Pinpoint the cell where the given text exists, returning its [X, Y] midpoint coordinate. 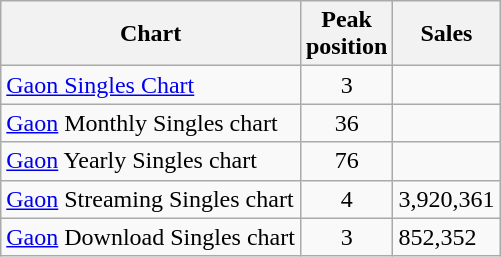
36 [346, 123]
Peakposition [346, 34]
Gaon Singles Chart [151, 85]
Gaon Streaming Singles chart [151, 199]
76 [346, 161]
4 [346, 199]
Chart [151, 34]
852,352 [446, 237]
Gaon Yearly Singles chart [151, 161]
3,920,361 [446, 199]
Gaon Download Singles chart [151, 237]
Gaon Monthly Singles chart [151, 123]
Sales [446, 34]
